Capture the cell that displays the provided text and extract its [x, y] central coordinate. 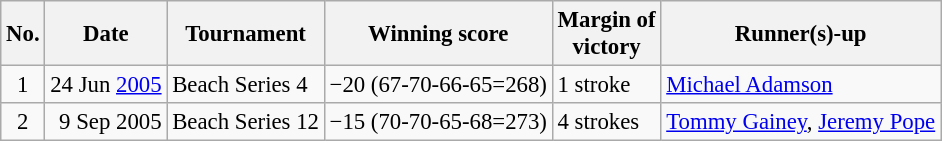
−20 (67-70-66-65=268) [438, 85]
9 Sep 2005 [106, 122]
24 Jun 2005 [106, 85]
Winning score [438, 34]
No. [23, 34]
2 [23, 122]
Date [106, 34]
Runner(s)-up [801, 34]
4 strokes [606, 122]
Tommy Gainey, Jeremy Pope [801, 122]
1 [23, 85]
Beach Series 4 [246, 85]
Beach Series 12 [246, 122]
Michael Adamson [801, 85]
−15 (70-70-65-68=273) [438, 122]
1 stroke [606, 85]
Margin ofvictory [606, 34]
Tournament [246, 34]
